Pinpoint the cell where the given text exists, returning its (X, Y) midpoint coordinate. 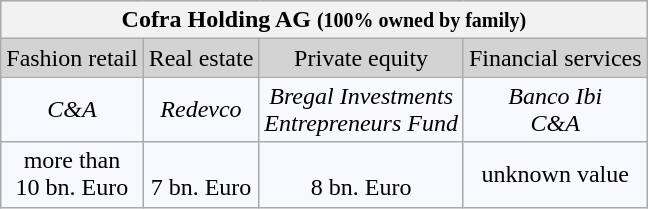
8 bn. Euro (362, 174)
C&A (72, 110)
unknown value (555, 174)
Private equity (362, 58)
more than 10 bn. Euro (72, 174)
Real estate (201, 58)
Banco IbiC&A (555, 110)
Redevco (201, 110)
7 bn. Euro (201, 174)
Financial services (555, 58)
Cofra Holding AG (100% owned by family) (324, 20)
Fashion retail (72, 58)
Bregal InvestmentsEntrepreneurs Fund (362, 110)
